Scan for the cell matching the given text and deliver its (x, y) coordinate at center. 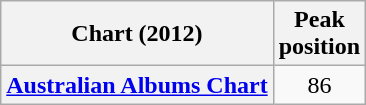
Australian Albums Chart (137, 85)
Chart (2012) (137, 34)
86 (319, 85)
Peakposition (319, 34)
